Scan for the cell matching the given text and deliver its [x, y] coordinate at center. 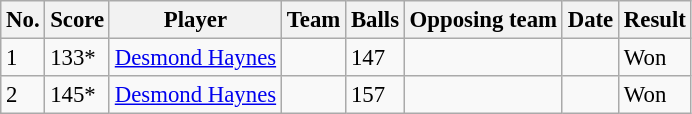
Player [195, 20]
Balls [376, 20]
133* [78, 58]
157 [376, 95]
Score [78, 20]
Result [656, 20]
No. [23, 20]
1 [23, 58]
Team [313, 20]
2 [23, 95]
147 [376, 58]
Opposing team [483, 20]
145* [78, 95]
Date [590, 20]
